Identify which cell holds the provided text, then report its [X, Y] central coordinate. 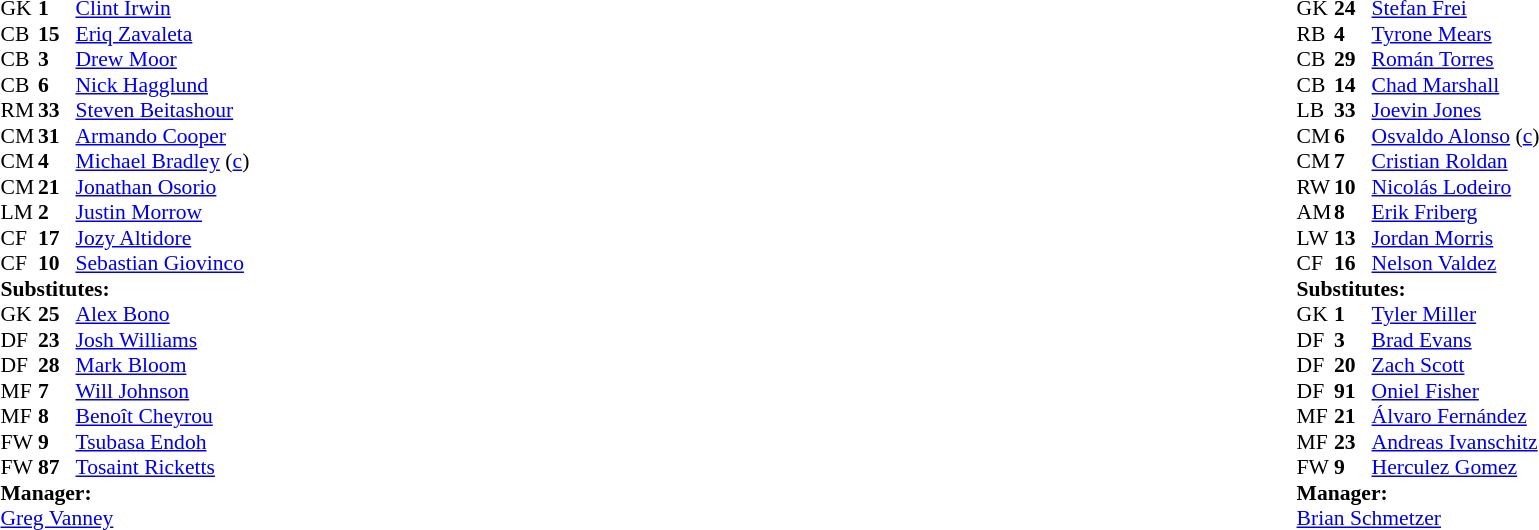
Jozy Altidore [163, 238]
Michael Bradley (c) [163, 161]
87 [57, 467]
91 [1353, 391]
Benoît Cheyrou [163, 417]
Alex Bono [163, 315]
Eriq Zavaleta [163, 34]
RM [19, 111]
2 [57, 213]
16 [1353, 263]
Nick Hagglund [163, 85]
Will Johnson [163, 391]
Sebastian Giovinco [163, 263]
29 [1353, 59]
RW [1316, 187]
Armando Cooper [163, 136]
28 [57, 365]
AM [1316, 213]
Substitutes: [124, 289]
Manager: [124, 493]
Tsubasa Endoh [163, 442]
RB [1316, 34]
LM [19, 213]
15 [57, 34]
Mark Bloom [163, 365]
17 [57, 238]
1 [1353, 315]
Steven Beitashour [163, 111]
14 [1353, 85]
31 [57, 136]
LW [1316, 238]
20 [1353, 365]
Josh Williams [163, 340]
25 [57, 315]
Justin Morrow [163, 213]
Drew Moor [163, 59]
LB [1316, 111]
Tosaint Ricketts [163, 467]
13 [1353, 238]
Jonathan Osorio [163, 187]
